Detect which cell encompasses the target text, then output its (x, y) center coordinate. 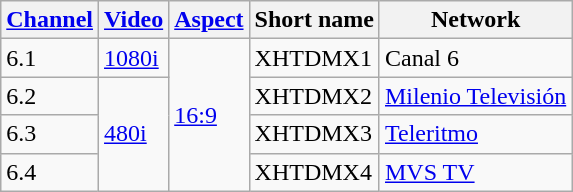
Aspect (209, 20)
XHTDMX4 (314, 172)
XHTDMX3 (314, 134)
1080i (134, 58)
MVS TV (475, 172)
6.4 (50, 172)
Video (134, 20)
XHTDMX2 (314, 96)
XHTDMX1 (314, 58)
Milenio Televisión (475, 96)
Teleritmo (475, 134)
Network (475, 20)
Canal 6 (475, 58)
Channel (50, 20)
Short name (314, 20)
480i (134, 134)
6.2 (50, 96)
6.3 (50, 134)
16:9 (209, 115)
6.1 (50, 58)
